Determine the (X, Y) coordinate at the center of the cell enclosing the given text.  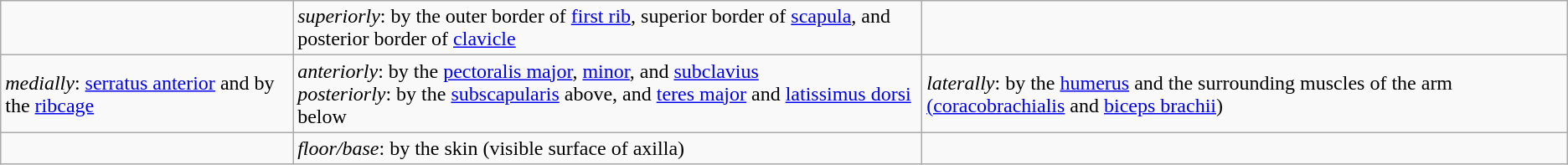
floor/base: by the skin (visible surface of axilla) (608, 148)
medially: serratus anterior and by the ribcage (147, 94)
superiorly: by the outer border of first rib, superior border of scapula, and posterior border of clavicle (608, 28)
laterally: by the humerus and the surrounding muscles of the arm (coracobrachialis and biceps brachii) (1245, 94)
anteriorly: by the pectoralis major, minor, and subclaviusposteriorly: by the subscapularis above, and teres major and latissimus dorsi below (608, 94)
